Output the [X, Y] coordinate of the center of the cell containing the given text.  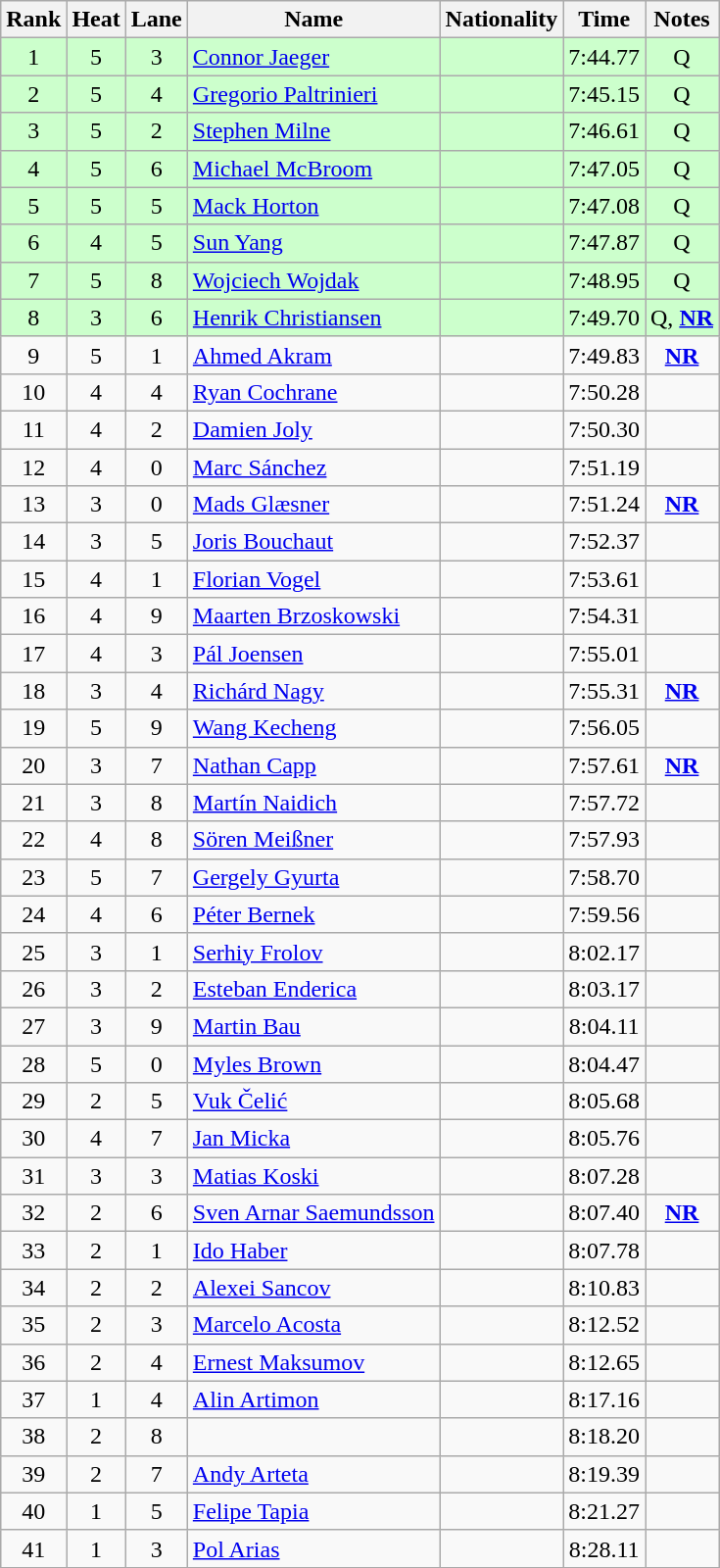
14 [33, 542]
7:50.30 [604, 429]
7:45.15 [604, 94]
Gregorio Paltrinieri [313, 94]
23 [33, 877]
Marcelo Acosta [313, 1325]
7:55.01 [604, 654]
30 [33, 1139]
8:04.47 [604, 1063]
7:53.61 [604, 579]
16 [33, 616]
26 [33, 989]
Florian Vogel [313, 579]
18 [33, 691]
8:28.11 [604, 1548]
Wang Kecheng [313, 728]
7:51.19 [604, 467]
10 [33, 392]
Myles Brown [313, 1063]
7:49.70 [604, 318]
Notes [682, 20]
8:19.39 [604, 1474]
27 [33, 1026]
8:02.17 [604, 952]
7:57.72 [604, 803]
24 [33, 914]
Heat [96, 20]
7:46.61 [604, 131]
Alexei Sancov [313, 1288]
28 [33, 1063]
35 [33, 1325]
7:57.93 [604, 840]
Pál Joensen [313, 654]
Lane [157, 20]
17 [33, 654]
Wojciech Wojdak [313, 280]
Henrik Christiansen [313, 318]
Andy Arteta [313, 1474]
41 [33, 1548]
36 [33, 1362]
32 [33, 1213]
15 [33, 579]
8:05.68 [604, 1102]
25 [33, 952]
Esteban Enderica [313, 989]
Matias Koski [313, 1176]
7:51.24 [604, 505]
40 [33, 1511]
Marc Sánchez [313, 467]
8:04.11 [604, 1026]
8:05.76 [604, 1139]
8:07.28 [604, 1176]
Péter Bernek [313, 914]
Maarten Brzoskowski [313, 616]
8:07.40 [604, 1213]
8:12.65 [604, 1362]
Mack Horton [313, 206]
7:47.87 [604, 243]
33 [33, 1250]
20 [33, 765]
Joris Bouchaut [313, 542]
Damien Joly [313, 429]
13 [33, 505]
Sven Arnar Saemundsson [313, 1213]
7:52.37 [604, 542]
Felipe Tapia [313, 1511]
7:54.31 [604, 616]
Michael McBroom [313, 169]
7:48.95 [604, 280]
Pol Arias [313, 1548]
Name [313, 20]
8:17.16 [604, 1399]
Sun Yang [313, 243]
7:57.61 [604, 765]
Nathan Capp [313, 765]
Serhiy Frolov [313, 952]
31 [33, 1176]
8:03.17 [604, 989]
Vuk Čelić [313, 1102]
8:12.52 [604, 1325]
11 [33, 429]
Alin Artimon [313, 1399]
12 [33, 467]
39 [33, 1474]
21 [33, 803]
19 [33, 728]
Time [604, 20]
Connor Jaeger [313, 57]
Gergely Gyurta [313, 877]
8:18.20 [604, 1437]
Ahmed Akram [313, 355]
Sören Meißner [313, 840]
7:47.05 [604, 169]
Richárd Nagy [313, 691]
Mads Glæsner [313, 505]
Rank [33, 20]
7:49.83 [604, 355]
8:21.27 [604, 1511]
Martín Naidich [313, 803]
Q, NR [682, 318]
22 [33, 840]
7:56.05 [604, 728]
7:59.56 [604, 914]
8:07.78 [604, 1250]
Stephen Milne [313, 131]
Ryan Cochrane [313, 392]
Ernest Maksumov [313, 1362]
37 [33, 1399]
Martin Bau [313, 1026]
38 [33, 1437]
7:58.70 [604, 877]
8:10.83 [604, 1288]
29 [33, 1102]
Nationality [502, 20]
Ido Haber [313, 1250]
7:47.08 [604, 206]
Jan Micka [313, 1139]
7:50.28 [604, 392]
34 [33, 1288]
7:44.77 [604, 57]
7:55.31 [604, 691]
